Detect which cell encompasses the target text, then output its (x, y) center coordinate. 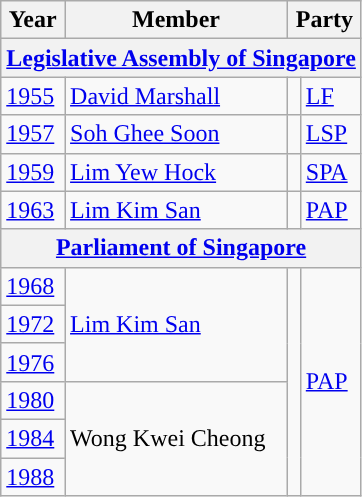
1976 (33, 362)
Parliament of Singapore (182, 248)
1988 (33, 477)
LSP (330, 134)
Wong Kwei Cheong (176, 438)
Member (176, 20)
1968 (33, 286)
1955 (33, 96)
Party (325, 20)
1963 (33, 210)
Year (33, 20)
1980 (33, 400)
David Marshall (176, 96)
Soh Ghee Soon (176, 134)
Lim Yew Hock (176, 172)
1957 (33, 134)
1972 (33, 324)
LF (330, 96)
Legislative Assembly of Singapore (182, 58)
1984 (33, 438)
1959 (33, 172)
SPA (330, 172)
